Capture the cell that displays the provided text and extract its (x, y) central coordinate. 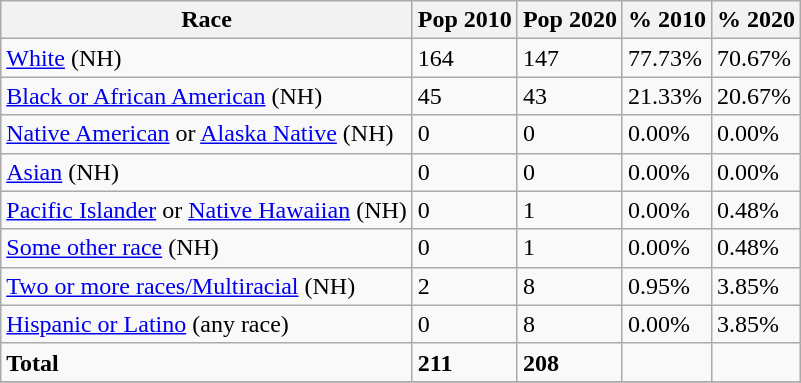
77.73% (666, 58)
White (NH) (207, 58)
70.67% (756, 58)
Black or African American (NH) (207, 96)
43 (570, 96)
147 (570, 58)
Total (207, 362)
Pop 2020 (570, 20)
Asian (NH) (207, 172)
Pacific Islander or Native Hawaiian (NH) (207, 210)
2 (464, 286)
Some other race (NH) (207, 248)
211 (464, 362)
% 2020 (756, 20)
Native American or Alaska Native (NH) (207, 134)
Pop 2010 (464, 20)
Race (207, 20)
% 2010 (666, 20)
Two or more races/Multiracial (NH) (207, 286)
45 (464, 96)
208 (570, 362)
Hispanic or Latino (any race) (207, 324)
20.67% (756, 96)
0.95% (666, 286)
164 (464, 58)
21.33% (666, 96)
